Scan for the cell matching the given text and deliver its (X, Y) coordinate at center. 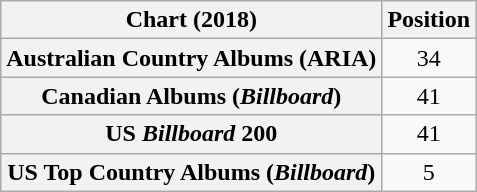
34 (429, 58)
5 (429, 172)
Position (429, 20)
Canadian Albums (Billboard) (192, 96)
Australian Country Albums (ARIA) (192, 58)
Chart (2018) (192, 20)
US Billboard 200 (192, 134)
US Top Country Albums (Billboard) (192, 172)
